Find where the given text appears and provide that cell's center as (x, y) coordinate. 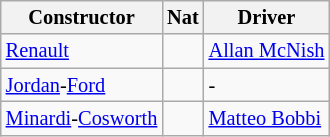
Nat (182, 17)
Allan McNish (267, 51)
Driver (267, 17)
Jordan-Ford (82, 85)
Minardi-Cosworth (82, 118)
- (267, 85)
Matteo Bobbi (267, 118)
Constructor (82, 17)
Renault (82, 51)
